Determine the [x, y] coordinate at the center of the cell enclosing the given text.  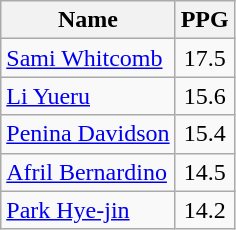
Penina Davidson [88, 134]
Sami Whitcomb [88, 58]
Li Yueru [88, 96]
Name [88, 20]
14.5 [204, 172]
14.2 [204, 210]
15.4 [204, 134]
Park Hye-jin [88, 210]
17.5 [204, 58]
15.6 [204, 96]
PPG [204, 20]
Afril Bernardino [88, 172]
